For the text-containing cell, return its midpoint in [X, Y] coordinate format. 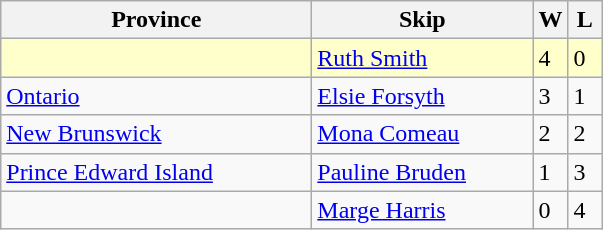
Province [156, 20]
Ruth Smith [422, 58]
W [550, 20]
Mona Comeau [422, 134]
Elsie Forsyth [422, 96]
Pauline Bruden [422, 172]
Skip [422, 20]
L [585, 20]
Prince Edward Island [156, 172]
Marge Harris [422, 210]
Ontario [156, 96]
New Brunswick [156, 134]
